Locate the cell with the specified text and output its (x, y) center coordinate. 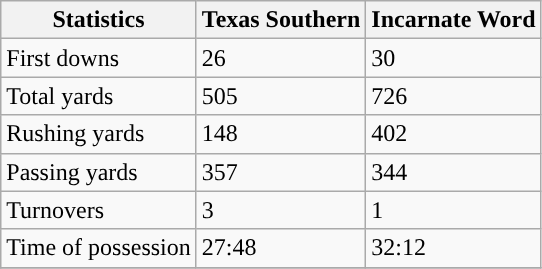
Total yards (99, 96)
Rushing yards (99, 134)
1 (454, 210)
Passing yards (99, 172)
30 (454, 58)
Statistics (99, 20)
Turnovers (99, 210)
Incarnate Word (454, 20)
32:12 (454, 248)
357 (281, 172)
26 (281, 58)
505 (281, 96)
148 (281, 134)
344 (454, 172)
27:48 (281, 248)
Texas Southern (281, 20)
726 (454, 96)
402 (454, 134)
First downs (99, 58)
3 (281, 210)
Time of possession (99, 248)
